Extract the (x, y) coordinate from the center of the cell holding the provided text.  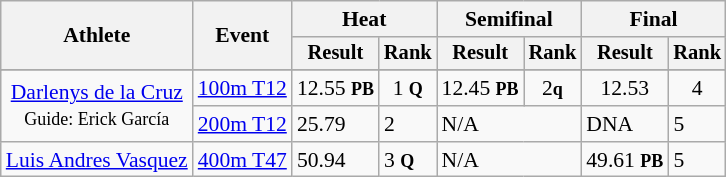
5 (697, 124)
Darlenys de la CruzGuide: Erick García (97, 106)
Athlete (97, 36)
12.45 PB (480, 88)
N/A (510, 124)
Semifinal (510, 19)
1 Q (408, 88)
DNA (624, 124)
4 (697, 88)
2q (553, 88)
12.55 PB (336, 88)
Event (242, 36)
Heat (364, 19)
100m T12 (242, 88)
2 (408, 124)
200m T12 (242, 124)
Final (654, 19)
25.79 (336, 124)
12.53 (624, 88)
